For the text-containing cell, return its midpoint in (X, Y) coordinate format. 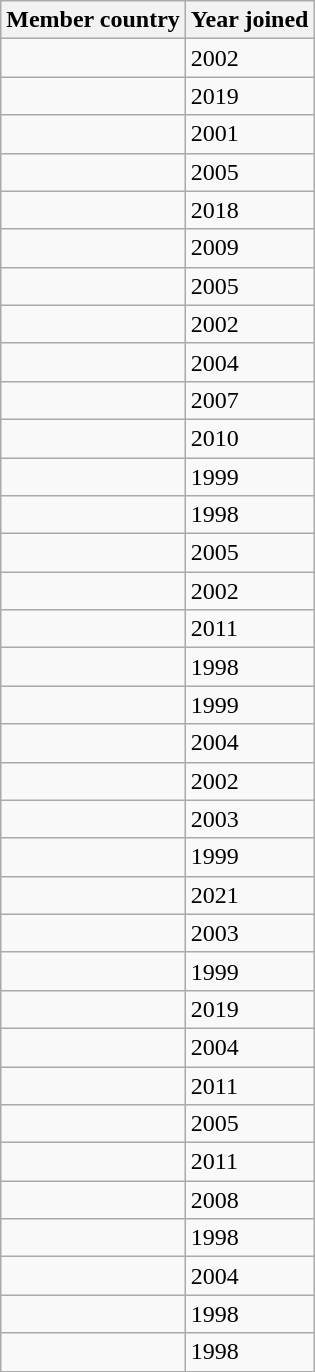
2001 (250, 134)
2008 (250, 1200)
2007 (250, 400)
2018 (250, 210)
2009 (250, 248)
Member country (94, 20)
Year joined (250, 20)
2021 (250, 895)
2010 (250, 438)
